From the cell containing the given text, extract its center point as [x, y] coordinate. 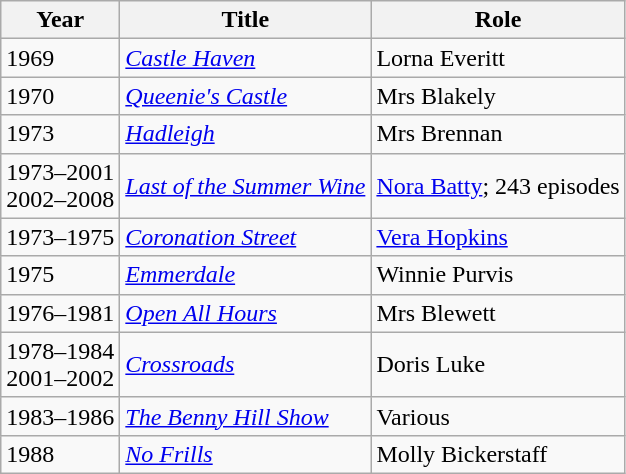
Mrs Brennan [498, 134]
Emmerdale [246, 275]
1973–20012002–2008 [60, 186]
Various [498, 416]
Queenie's Castle [246, 96]
No Frills [246, 454]
1970 [60, 96]
Hadleigh [246, 134]
1975 [60, 275]
Coronation Street [246, 237]
Role [498, 20]
Nora Batty; 243 episodes [498, 186]
Last of the Summer Wine [246, 186]
Castle Haven [246, 58]
Mrs Blewett [498, 313]
Open All Hours [246, 313]
1973 [60, 134]
The Benny Hill Show [246, 416]
1988 [60, 454]
1978–19842001–2002 [60, 364]
Title [246, 20]
Crossroads [246, 364]
Lorna Everitt [498, 58]
Molly Bickerstaff [498, 454]
Doris Luke [498, 364]
Vera Hopkins [498, 237]
1976–1981 [60, 313]
1969 [60, 58]
1973–1975 [60, 237]
Winnie Purvis [498, 275]
1983–1986 [60, 416]
Mrs Blakely [498, 96]
Year [60, 20]
